Identify which cell holds the provided text, then report its (x, y) central coordinate. 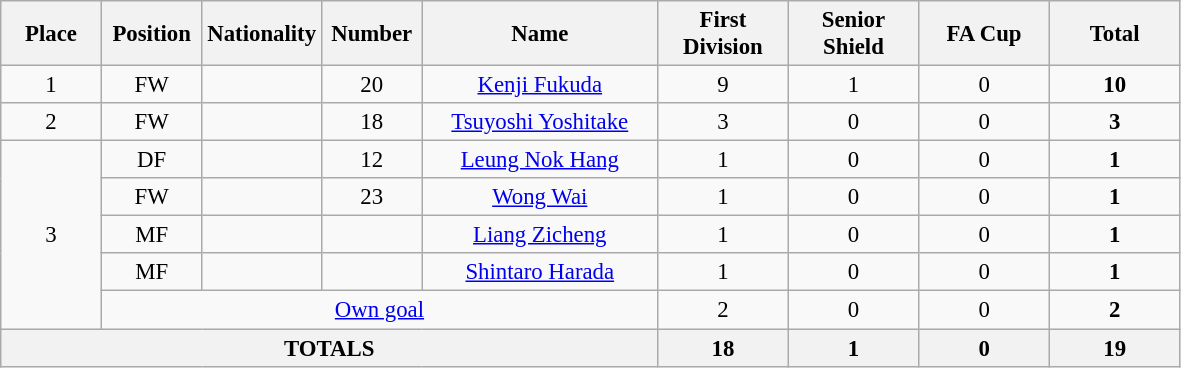
Kenji Fukuda (540, 85)
Nationality (262, 34)
Tsuyoshi Yoshitake (540, 122)
Shintaro Harada (540, 273)
Number (372, 34)
TOTALS (330, 348)
Leung Nok Hang (540, 160)
Wong Wai (540, 197)
Liang Zicheng (540, 235)
Total (1114, 34)
Position (152, 34)
20 (372, 85)
First Division (724, 34)
DF (152, 160)
10 (1114, 85)
Senior Shield (854, 34)
19 (1114, 348)
12 (372, 160)
FA Cup (984, 34)
9 (724, 85)
Place (52, 34)
Own goal (379, 310)
23 (372, 197)
Name (540, 34)
